Scan for the cell matching the given text and deliver its [x, y] coordinate at center. 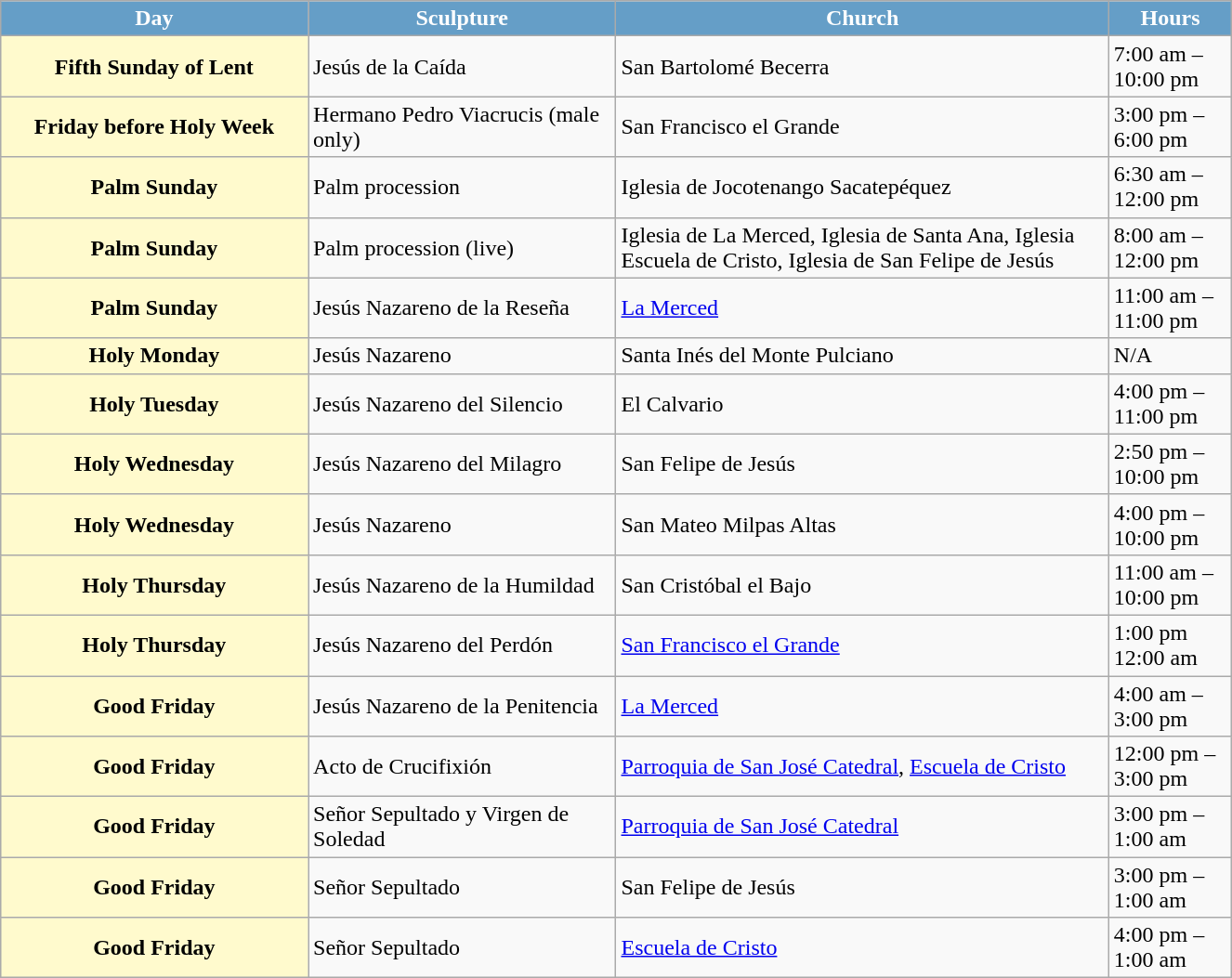
Fifth Sunday of Lent [154, 67]
Santa Inés del Monte Pulciano [862, 356]
San Mateo Milpas Altas [862, 524]
Holy Tuesday [154, 403]
Day [154, 19]
Jesús Nazareno del Milagro [463, 464]
Jesús Nazareno de la Humildad [463, 585]
11:00 am – 11:00 pm [1171, 308]
Parroquia de San José Catedral [862, 827]
Holy Monday [154, 356]
Jesús Nazareno de la Reseña [463, 308]
8:00 am – 12:00 pm [1171, 247]
San Bartolomé Becerra [862, 67]
4:00 pm – 10:00 pm [1171, 524]
Hours [1171, 19]
Parroquia de San José Catedral, Escuela de Cristo [862, 767]
Palm procession (live) [463, 247]
11:00 am – 10:00 pm [1171, 585]
Jesús Nazareno de la Penitencia [463, 706]
Escuela de Cristo [862, 947]
7:00 am – 10:00 pm [1171, 67]
N/A [1171, 356]
6:30 am – 12:00 pm [1171, 188]
1:00 pm 12:00 am [1171, 645]
Jesús de la Caída [463, 67]
3:00 pm – 6:00 pm [1171, 126]
Sculpture [463, 19]
Jesús Nazareno del Perdón [463, 645]
4:00 am – 3:00 pm [1171, 706]
Acto de Crucifixión [463, 767]
Hermano Pedro Viacrucis (male only) [463, 126]
Friday before Holy Week [154, 126]
4:00 pm – 11:00 pm [1171, 403]
12:00 pm – 3:00 pm [1171, 767]
2:50 pm – 10:00 pm [1171, 464]
Iglesia de Jocotenango Sacatepéquez [862, 188]
Señor Sepultado y Virgen de Soledad [463, 827]
Iglesia de La Merced, Iglesia de Santa Ana, Iglesia Escuela de Cristo, Iglesia de San Felipe de Jesús [862, 247]
Jesús Nazareno del Silencio [463, 403]
Church [862, 19]
Palm procession [463, 188]
4:00 pm – 1:00 am [1171, 947]
San Cristóbal el Bajo [862, 585]
El Calvario [862, 403]
